For the text-containing cell, return its midpoint in [X, Y] coordinate format. 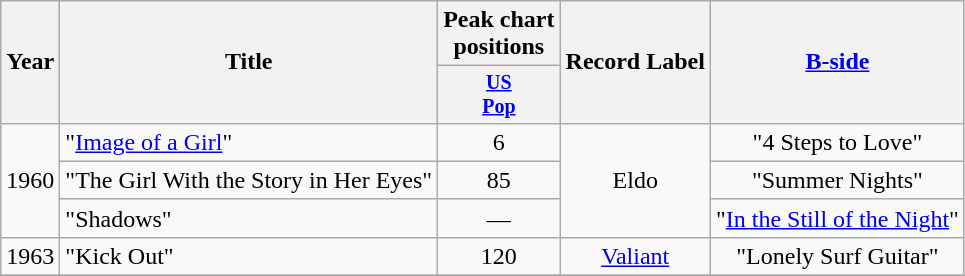
1960 [30, 180]
"In the Still of the Night" [837, 218]
"Lonely Surf Guitar" [837, 256]
"Summer Nights" [837, 180]
"4 Steps to Love" [837, 142]
"The Girl With the Story in Her Eyes" [249, 180]
— [499, 218]
120 [499, 256]
USPop [499, 94]
Record Label [635, 62]
B-side [837, 62]
Year [30, 62]
Title [249, 62]
1963 [30, 256]
"Image of a Girl" [249, 142]
Eldo [635, 180]
Valiant [635, 256]
85 [499, 180]
Peak chartpositions [499, 34]
"Kick Out" [249, 256]
"Shadows" [249, 218]
6 [499, 142]
